Determine the (x, y) coordinate at the center of the cell enclosing the given text.  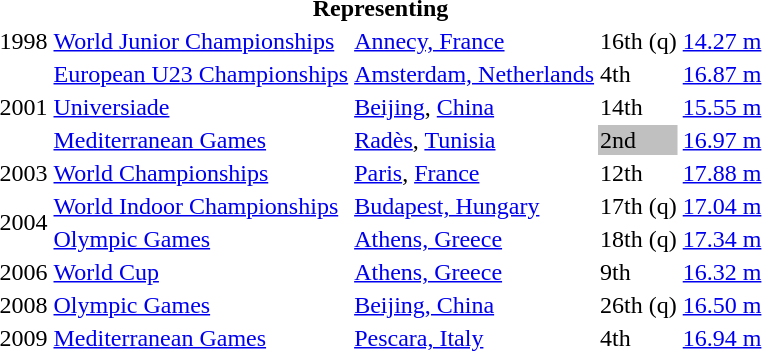
9th (639, 272)
Mediterranean Games (201, 140)
European U23 Championships (201, 74)
2nd (639, 140)
4th (639, 74)
14th (639, 107)
World Cup (201, 272)
17th (q) (639, 206)
World Junior Championships (201, 41)
18th (q) (639, 239)
World Indoor Championships (201, 206)
16th (q) (639, 41)
26th (q) (639, 305)
Universiade (201, 107)
Amsterdam, Netherlands (474, 74)
Budapest, Hungary (474, 206)
World Championships (201, 173)
Radès, Tunisia (474, 140)
Annecy, France (474, 41)
Paris, France (474, 173)
12th (639, 173)
